Output the (x, y) coordinate of the center of the cell containing the given text.  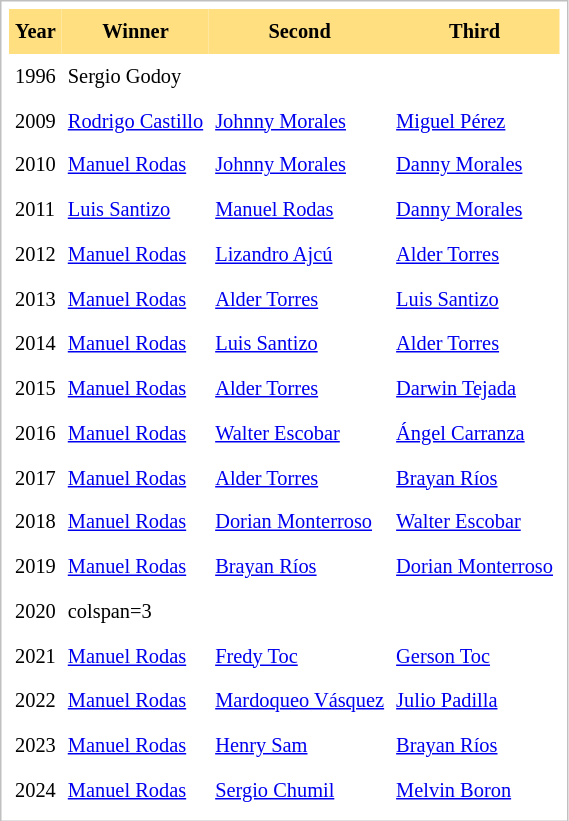
Second (300, 32)
Mardoqueo Vásquez (300, 700)
Winner (136, 32)
Julio Padilla (474, 700)
colspan=3 (136, 612)
1996 (36, 76)
2009 (36, 120)
Melvin Boron (474, 790)
2019 (36, 566)
Fredy Toc (300, 656)
2018 (36, 522)
2022 (36, 700)
Third (474, 32)
2012 (36, 254)
2010 (36, 166)
2013 (36, 300)
Ángel Carranza (474, 434)
2024 (36, 790)
2014 (36, 344)
2011 (36, 210)
Rodrigo Castillo (136, 120)
Year (36, 32)
Henry Sam (300, 746)
Lizandro Ajcú (300, 254)
2016 (36, 434)
2017 (36, 478)
Darwin Tejada (474, 388)
2023 (36, 746)
Sergio Godoy (136, 76)
2015 (36, 388)
Miguel Pérez (474, 120)
2020 (36, 612)
Sergio Chumil (300, 790)
2021 (36, 656)
Gerson Toc (474, 656)
